Output the [x, y] coordinate of the center of the cell containing the given text.  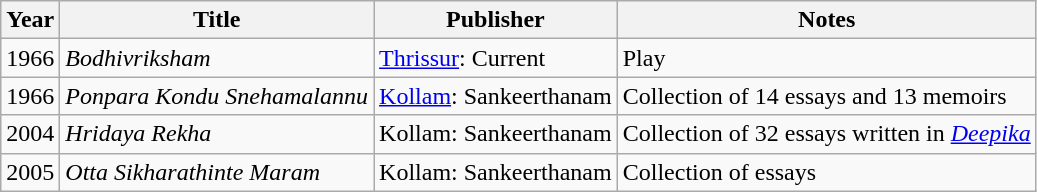
Notes [826, 20]
Collection of 14 essays and 13 memoirs [826, 96]
Collection of 32 essays written in Deepika [826, 134]
Year [30, 20]
Otta Sikharathinte Maram [217, 172]
Collection of essays [826, 172]
Thrissur: Current [496, 58]
Hridaya Rekha [217, 134]
2005 [30, 172]
2004 [30, 134]
Ponpara Kondu Snehamalannu [217, 96]
Title [217, 20]
Bodhivriksham [217, 58]
Publisher [496, 20]
Play [826, 58]
